Find where the given text appears and provide that cell's center as (X, Y) coordinate. 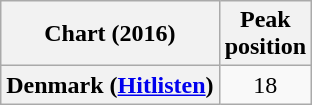
Chart (2016) (110, 34)
Peakposition (265, 34)
Denmark (Hitlisten) (110, 85)
18 (265, 85)
